Return [X, Y] of the center of cell containing provided text 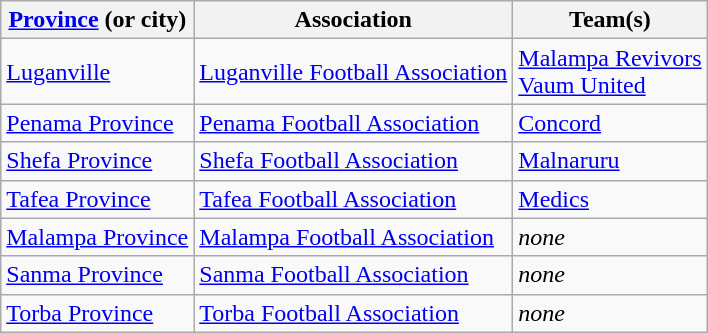
Penama Football Association [354, 123]
Malampa Province [98, 237]
Sanma Province [98, 275]
Sanma Football Association [354, 275]
Tafea Province [98, 199]
Luganville Football Association [354, 72]
Penama Province [98, 123]
Malampa Football Association [354, 237]
Malnaruru [610, 161]
Province (or city) [98, 20]
Concord [610, 123]
Malampa RevivorsVaum United [610, 72]
Torba Province [98, 313]
Medics [610, 199]
Shefa Province [98, 161]
Shefa Football Association [354, 161]
Luganville [98, 72]
Team(s) [610, 20]
Torba Football Association [354, 313]
Tafea Football Association [354, 199]
Association [354, 20]
